Search for the cell housing the specified text and yield its (X, Y) center coordinate. 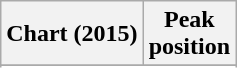
Chart (2015) (72, 34)
Peakposition (189, 34)
